Determine the (X, Y) coordinate at the center of the cell enclosing the given text.  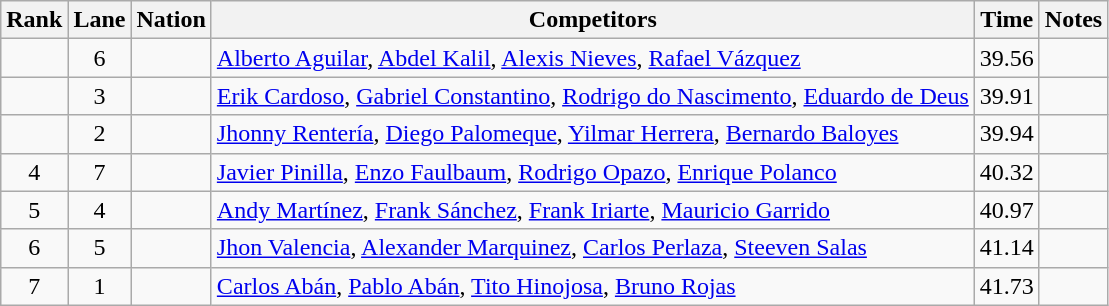
Jhonny Rentería, Diego Palomeque, Yilmar Herrera, Bernardo Baloyes (592, 134)
3 (100, 96)
Carlos Abán, Pablo Abán, Tito Hinojosa, Bruno Rojas (592, 286)
40.97 (1006, 210)
Erik Cardoso, Gabriel Constantino, Rodrigo do Nascimento, Eduardo de Deus (592, 96)
41.73 (1006, 286)
Nation (171, 20)
2 (100, 134)
39.56 (1006, 58)
39.94 (1006, 134)
Competitors (592, 20)
Rank (34, 20)
41.14 (1006, 248)
1 (100, 286)
Andy Martínez, Frank Sánchez, Frank Iriarte, Mauricio Garrido (592, 210)
Jhon Valencia, Alexander Marquinez, Carlos Perlaza, Steeven Salas (592, 248)
Javier Pinilla, Enzo Faulbaum, Rodrigo Opazo, Enrique Polanco (592, 172)
39.91 (1006, 96)
Alberto Aguilar, Abdel Kalil, Alexis Nieves, Rafael Vázquez (592, 58)
Lane (100, 20)
Notes (1073, 20)
Time (1006, 20)
40.32 (1006, 172)
